From the cell containing the given text, extract its center point as [x, y] coordinate. 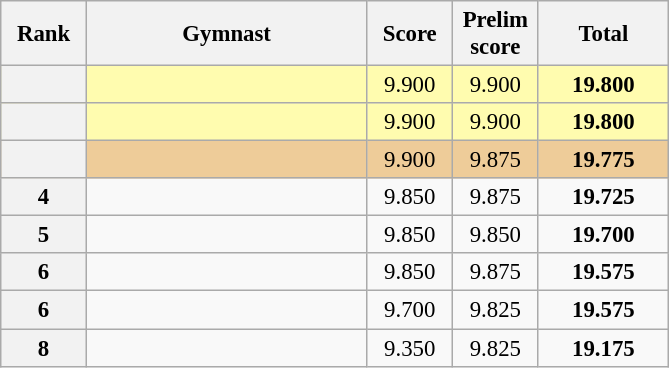
Gymnast [226, 34]
Total [604, 34]
19.700 [604, 235]
4 [44, 197]
5 [44, 235]
Rank [44, 34]
8 [44, 348]
19.725 [604, 197]
9.700 [410, 310]
Prelim score [496, 34]
Score [410, 34]
9.350 [410, 348]
19.775 [604, 160]
19.175 [604, 348]
